Capture the cell that displays the provided text and extract its [x, y] central coordinate. 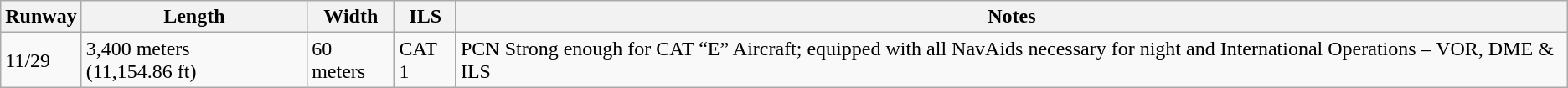
11/29 [41, 60]
Width [351, 17]
Length [194, 17]
60 meters [351, 60]
CAT 1 [426, 60]
Notes [1012, 17]
Runway [41, 17]
3,400 meters (11,154.86 ft) [194, 60]
ILS [426, 17]
PCN Strong enough for CAT “E” Aircraft; equipped with all NavAids necessary for night and International Operations – VOR, DME & ILS [1012, 60]
